Identify which cell holds the provided text, then report its (X, Y) central coordinate. 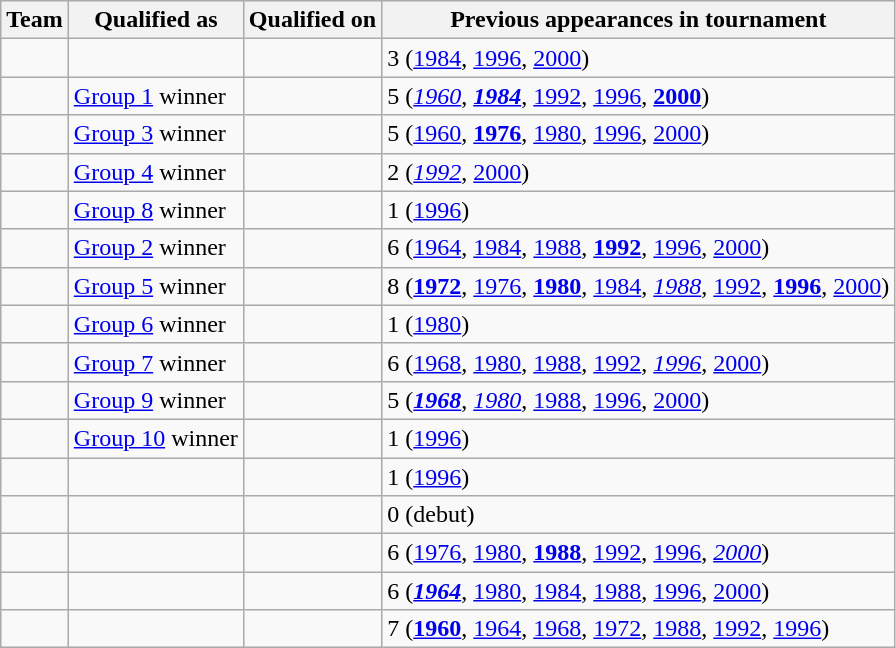
Group 10 winner (156, 438)
Group 1 winner (156, 96)
Group 3 winner (156, 134)
Group 2 winner (156, 248)
Group 7 winner (156, 362)
Group 5 winner (156, 286)
Group 6 winner (156, 324)
5 (1960, 1976, 1980, 1996, 2000) (638, 134)
1 (1980) (638, 324)
6 (1976, 1980, 1988, 1992, 1996, 2000) (638, 553)
5 (1968, 1980, 1988, 1996, 2000) (638, 400)
Qualified on (312, 20)
5 (1960, 1984, 1992, 1996, 2000) (638, 96)
Group 8 winner (156, 210)
6 (1968, 1980, 1988, 1992, 1996, 2000) (638, 362)
Group 4 winner (156, 172)
Previous appearances in tournament (638, 20)
0 (debut) (638, 515)
Team (35, 20)
8 (1972, 1976, 1980, 1984, 1988, 1992, 1996, 2000) (638, 286)
6 (1964, 1984, 1988, 1992, 1996, 2000) (638, 248)
2 (1992, 2000) (638, 172)
7 (1960, 1964, 1968, 1972, 1988, 1992, 1996) (638, 629)
3 (1984, 1996, 2000) (638, 58)
Group 9 winner (156, 400)
Qualified as (156, 20)
6 (1964, 1980, 1984, 1988, 1996, 2000) (638, 591)
